Detect which cell encompasses the target text, then output its (x, y) center coordinate. 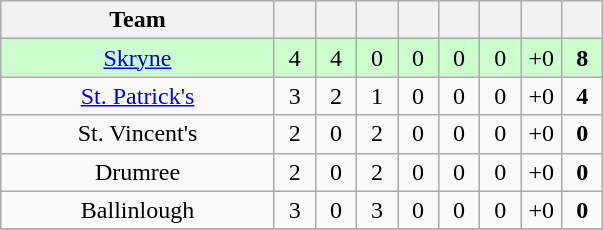
Team (138, 20)
Drumree (138, 172)
St. Patrick's (138, 96)
St. Vincent's (138, 134)
1 (376, 96)
8 (582, 58)
Ballinlough (138, 210)
Skryne (138, 58)
